Find where the given text appears and provide that cell's center as (x, y) coordinate. 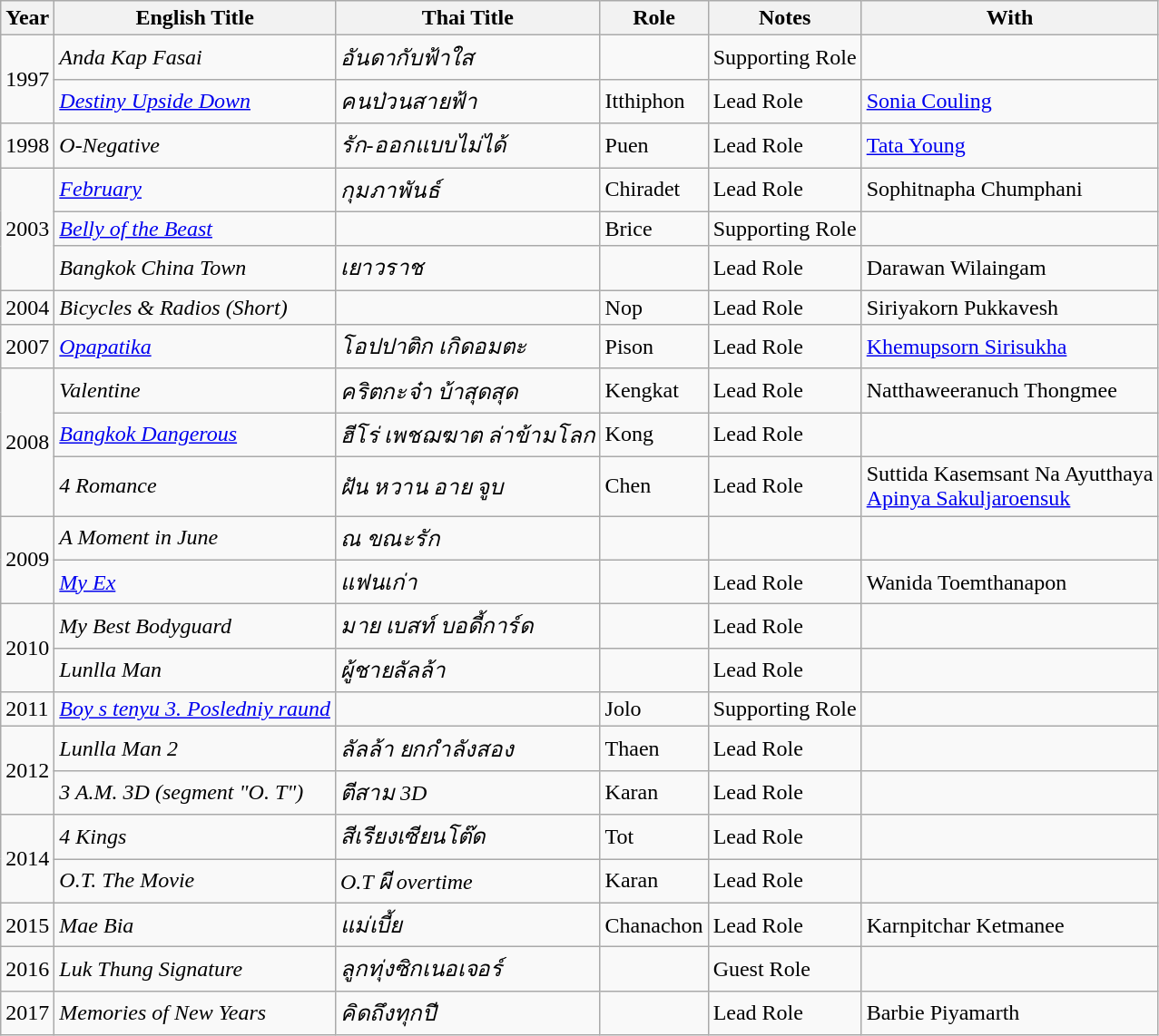
คิดถึงทุกปี (467, 1012)
รัก-ออกแบบไม่ได้ (467, 145)
O.T ผี overtime (467, 880)
Brice (653, 229)
Luk Thung Signature (195, 969)
English Title (195, 18)
February (195, 189)
Chiradet (653, 189)
Role (653, 18)
Kengkat (653, 390)
Thaen (653, 749)
Tata Young (1009, 145)
โอปปาติก เกิดอมตะ (467, 347)
2016 (27, 969)
ณ ขณะรัก (467, 537)
Bangkok China Town (195, 269)
2007 (27, 347)
Kong (653, 435)
มาย เบสท์ บอดี้การ์ด (467, 626)
Opapatika (195, 347)
ฮีโร่ เพชฌฆาต ล่าข้ามโลก (467, 435)
2011 (27, 709)
Lunlla Man 2 (195, 749)
Memories of New Years (195, 1012)
Jolo (653, 709)
ผู้ชายลัลล้า (467, 669)
2012 (27, 771)
Sonia Couling (1009, 102)
2010 (27, 648)
A Moment in June (195, 537)
Bangkok Dangerous (195, 435)
My Ex (195, 582)
Bicycles & Radios (Short) (195, 308)
With (1009, 18)
Siriyakorn Pukkavesh (1009, 308)
เยาวราช (467, 269)
2008 (27, 442)
2014 (27, 858)
Belly of the Beast (195, 229)
O-Negative (195, 145)
คนป่วนสายฟ้า (467, 102)
Year (27, 18)
Mae Bia (195, 925)
2017 (27, 1012)
Natthaweeranuch Thongmee (1009, 390)
ลูกทุ่งซิกเนอเจอร์ (467, 969)
Darawan Wilaingam (1009, 269)
2015 (27, 925)
ฝัน หวาน อาย จูบ (467, 486)
ลัลล้า ยกกำลังสอง (467, 749)
My Best Bodyguard (195, 626)
Khemupsorn Sirisukha (1009, 347)
แฟนเก่า (467, 582)
Guest Role (784, 969)
4 Kings (195, 836)
คริตกะจ๋า บ้าสุดสุด (467, 390)
Thai Title (467, 18)
Nop (653, 308)
Suttida Kasemsant Na AyutthayaApinya Sakuljaroensuk (1009, 486)
4 Romance (195, 486)
Destiny Upside Down (195, 102)
1997 (27, 80)
กุมภาพันธ์ (467, 189)
2004 (27, 308)
Wanida Toemthanapon (1009, 582)
Chen (653, 486)
ตีสาม 3D (467, 793)
Boy s tenyu 3. Posledniy raund (195, 709)
Lunlla Man (195, 669)
Itthiphon (653, 102)
Sophitnapha Chumphani (1009, 189)
3 A.M. 3D (segment "O. T") (195, 793)
Puen (653, 145)
Karnpitchar Ketmanee (1009, 925)
2009 (27, 559)
Barbie Piyamarth (1009, 1012)
Valentine (195, 390)
Chanachon (653, 925)
สีเรียงเซียนโต๊ด (467, 836)
2003 (27, 229)
Pison (653, 347)
อันดากับฟ้าใส (467, 58)
O.T. The Movie (195, 880)
แม่เบี้ย (467, 925)
Tot (653, 836)
Notes (784, 18)
1998 (27, 145)
Anda Kap Fasai (195, 58)
